Detect which cell encompasses the target text, then output its [X, Y] center coordinate. 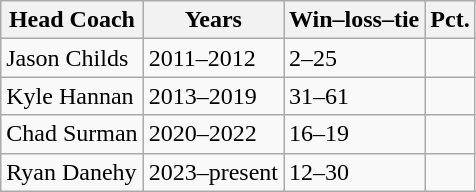
31–61 [354, 96]
Head Coach [72, 20]
2011–2012 [213, 58]
16–19 [354, 134]
Win–loss–tie [354, 20]
Ryan Danehy [72, 172]
Kyle Hannan [72, 96]
2013–2019 [213, 96]
2020–2022 [213, 134]
12–30 [354, 172]
Pct. [450, 20]
2023–present [213, 172]
Chad Surman [72, 134]
2–25 [354, 58]
Jason Childs [72, 58]
Years [213, 20]
